Search for the cell housing the specified text and yield its (X, Y) center coordinate. 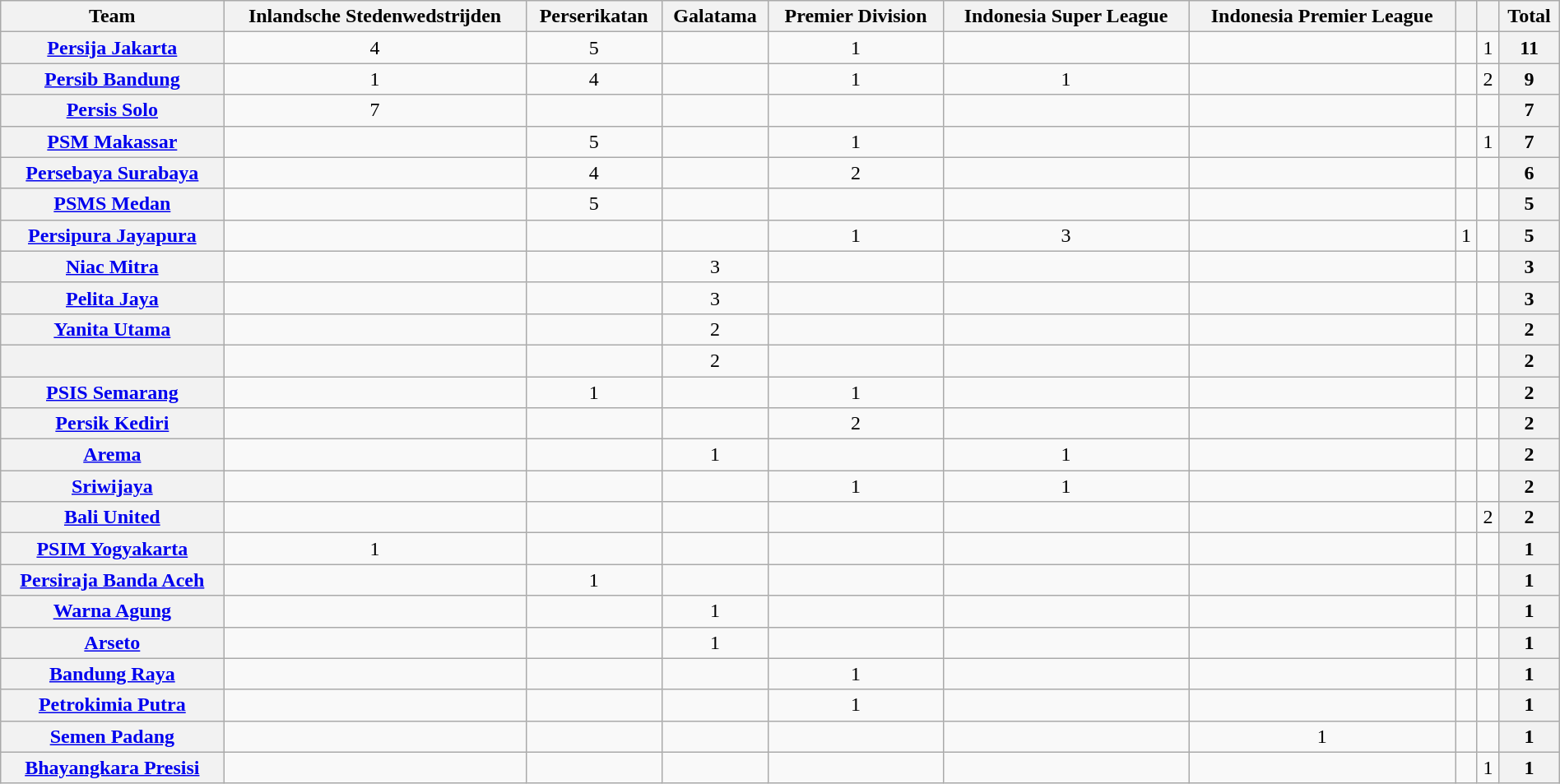
Inlandsche Stedenwedstrĳden (375, 16)
6 (1529, 173)
Persik Kediri (112, 424)
Bali United (112, 517)
PSIS Semarang (112, 392)
Warna Agung (112, 611)
Team (112, 16)
Indonesia Super League (1066, 16)
Persipura Jayapura (112, 235)
Total (1529, 16)
PSIM Yogyakarta (112, 549)
Semen Padang (112, 736)
Premier Division (856, 16)
Bhayangkara Presisi (112, 768)
Niac Mitra (112, 267)
Arema (112, 455)
Pelita Jaya (112, 298)
PSMS Medan (112, 204)
Galatama (715, 16)
PSM Makassar (112, 141)
Persis Solo (112, 110)
Petrokimia Putra (112, 705)
Persib Bandung (112, 79)
Perserikatan (594, 16)
Persebaya Surabaya (112, 173)
Arseto (112, 643)
Bandung Raya (112, 674)
Yanita Utama (112, 329)
Sriwijaya (112, 486)
11 (1529, 48)
Indonesia Premier League (1322, 16)
Persija Jakarta (112, 48)
9 (1529, 79)
Persiraja Banda Aceh (112, 580)
